Detect which cell encompasses the target text, then output its (X, Y) center coordinate. 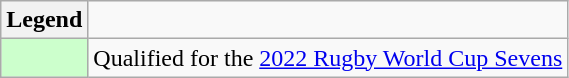
Legend (44, 20)
Qualified for the 2022 Rugby World Cup Sevens (328, 58)
